For the text-containing cell, return its midpoint in [x, y] coordinate format. 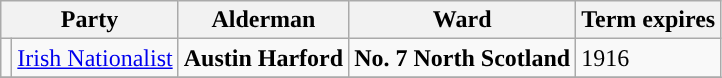
Irish Nationalist [95, 58]
Austin Harford [263, 58]
Alderman [263, 20]
Party [90, 20]
1916 [648, 58]
Term expires [648, 20]
Ward [462, 20]
No. 7 North Scotland [462, 58]
